Determine the [x, y] coordinate at the center of the cell enclosing the given text.  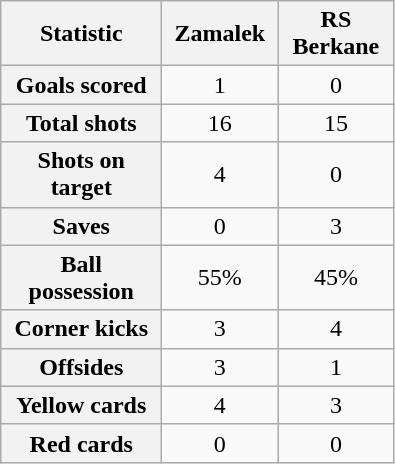
Goals scored [82, 85]
RS Berkane [336, 34]
Statistic [82, 34]
Yellow cards [82, 405]
45% [336, 278]
Shots on target [82, 174]
55% [220, 278]
Offsides [82, 367]
Ball possession [82, 278]
Corner kicks [82, 329]
16 [220, 123]
Zamalek [220, 34]
Red cards [82, 443]
15 [336, 123]
Saves [82, 226]
Total shots [82, 123]
